Return (X, Y) of the center of cell containing provided text 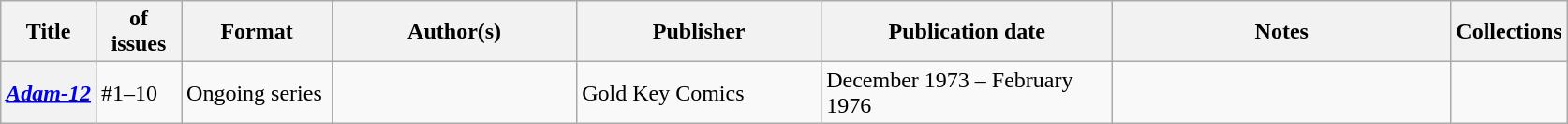
#1–10 (139, 92)
Author(s) (455, 32)
Ongoing series (257, 92)
of issues (139, 32)
Title (49, 32)
Adam-12 (49, 92)
December 1973 – February 1976 (967, 92)
Collections (1509, 32)
Gold Key Comics (699, 92)
Publication date (967, 32)
Notes (1281, 32)
Format (257, 32)
Publisher (699, 32)
